Find where the given text appears and provide that cell's center as (X, Y) coordinate. 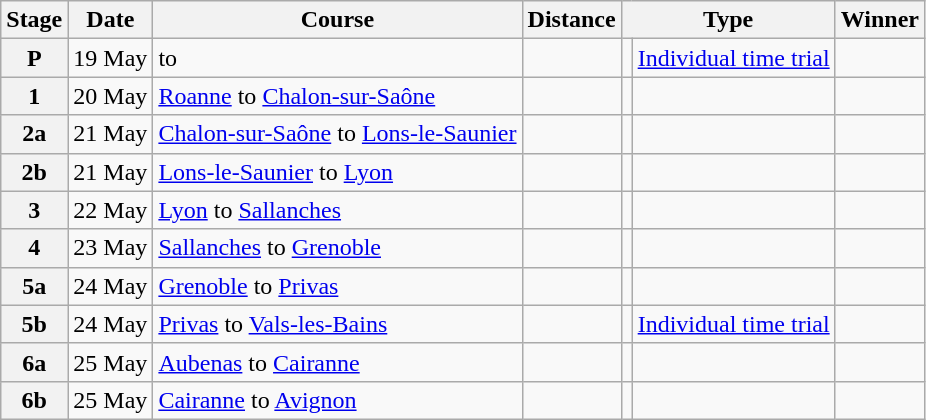
6b (34, 400)
P (34, 58)
to (338, 58)
Chalon-sur-Saône to Lons-le-Saunier (338, 134)
23 May (110, 248)
2b (34, 172)
Grenoble to Privas (338, 286)
22 May (110, 210)
Privas to Vals-les-Bains (338, 324)
Lyon to Sallanches (338, 210)
Date (110, 20)
Stage (34, 20)
Cairanne to Avignon (338, 400)
5b (34, 324)
Type (728, 20)
4 (34, 248)
Aubenas to Cairanne (338, 362)
Winner (880, 20)
5a (34, 286)
1 (34, 96)
Distance (572, 20)
Lons-le-Saunier to Lyon (338, 172)
Sallanches to Grenoble (338, 248)
2a (34, 134)
Roanne to Chalon-sur-Saône (338, 96)
20 May (110, 96)
6a (34, 362)
Course (338, 20)
19 May (110, 58)
3 (34, 210)
